Scan for the cell matching the given text and deliver its [x, y] coordinate at center. 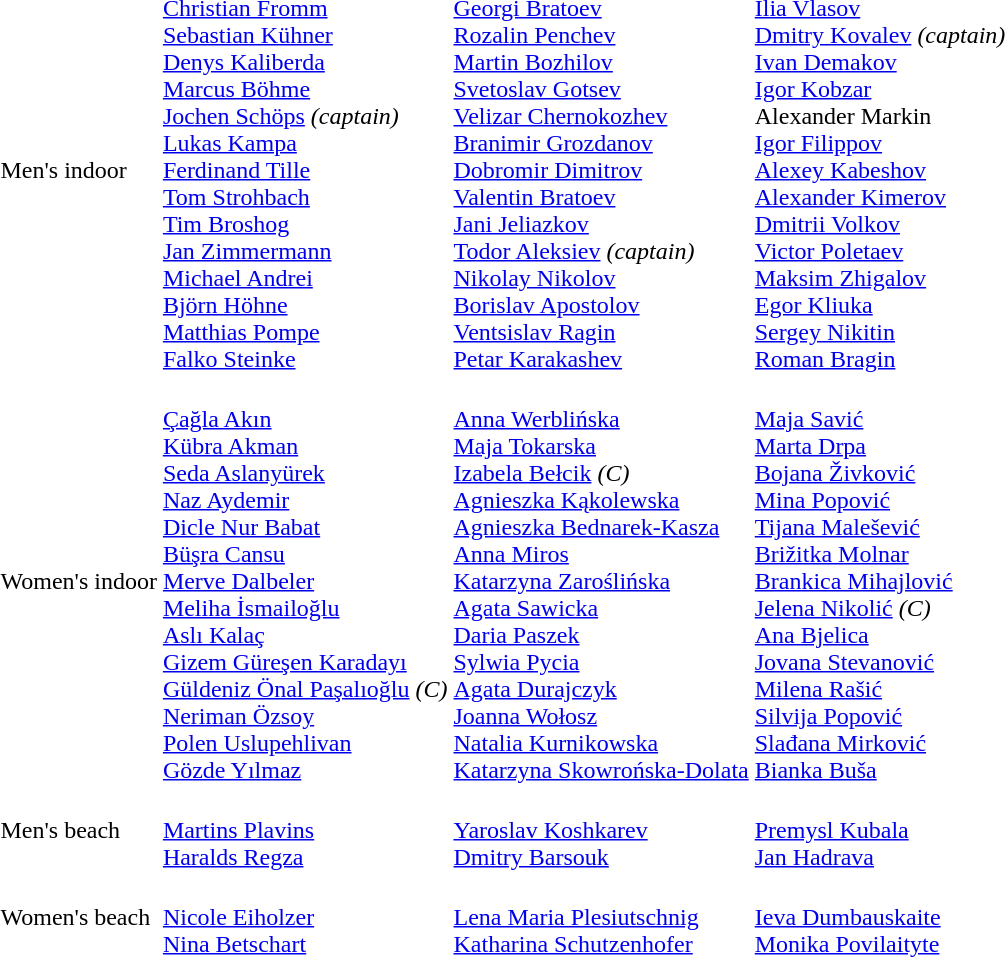
Yaroslav KoshkarevDmitry Barsouk [601, 830]
Martins PlavinsHaralds Regza [305, 830]
